Scan for the cell matching the given text and deliver its (X, Y) coordinate at center. 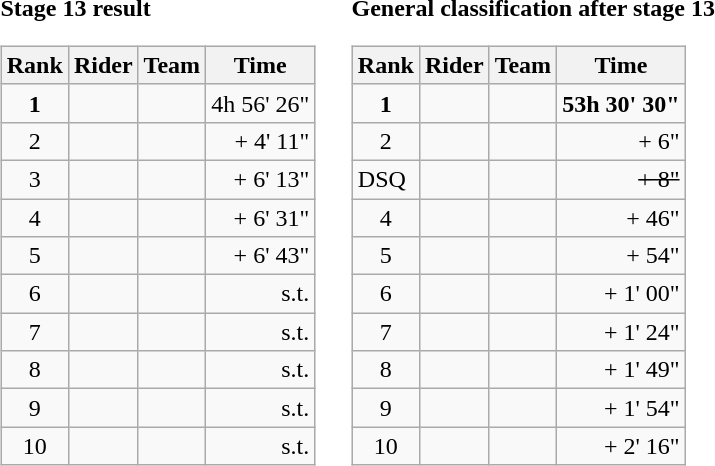
+ 6' 43" (260, 256)
+ 1' 49" (621, 370)
+ 4' 11" (260, 141)
53h 30' 30" (621, 103)
+ 6" (621, 141)
+ 54" (621, 256)
+ 1' 54" (621, 408)
4h 56' 26" (260, 103)
+ 1' 24" (621, 332)
+ 6' 31" (260, 217)
+ 8" (621, 179)
+ 6' 13" (260, 179)
3 (34, 179)
DSQ (386, 179)
+ 1' 00" (621, 294)
+ 2' 16" (621, 446)
+ 46" (621, 217)
